Output the (x, y) coordinate of the center of the cell containing the given text.  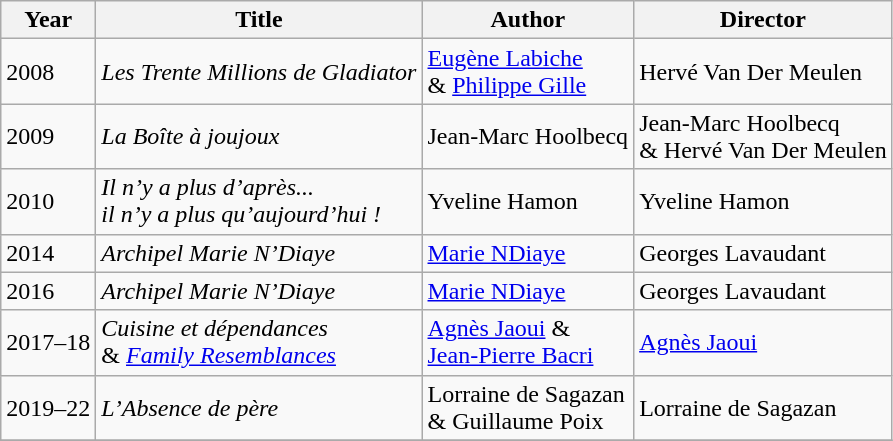
Agnès Jaoui (764, 342)
2017–18 (48, 342)
Year (48, 20)
2009 (48, 136)
Lorraine de Sagazan (764, 408)
2019–22 (48, 408)
Cuisine et dépendances & Family Resemblances (259, 342)
Lorraine de Sagazan & Guillaume Poix (528, 408)
La Boîte à joujoux (259, 136)
2008 (48, 72)
Les Trente Millions de Gladiator (259, 72)
Director (764, 20)
Jean-Marc Hoolbecq & Hervé Van Der Meulen (764, 136)
2016 (48, 291)
Hervé Van Der Meulen (764, 72)
L’Absence de père (259, 408)
Eugène Labiche & Philippe Gille (528, 72)
Il n’y a plus d’après... il n’y a plus qu’aujourd’hui ! (259, 202)
Jean-Marc Hoolbecq (528, 136)
Title (259, 20)
Agnès Jaoui & Jean-Pierre Bacri (528, 342)
2014 (48, 253)
Author (528, 20)
2010 (48, 202)
